Search for the cell housing the specified text and yield its [x, y] center coordinate. 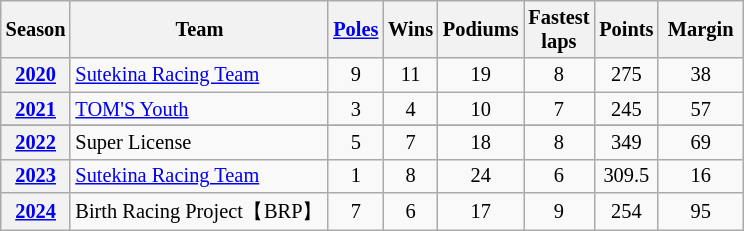
Fastest laps [560, 29]
2024 [36, 212]
Poles [356, 29]
5 [356, 142]
2023 [36, 176]
254 [626, 212]
Wins [410, 29]
3 [356, 109]
4 [410, 109]
349 [626, 142]
95 [700, 212]
Birth Racing Project【BRP】 [199, 212]
TOM'S Youth [199, 109]
245 [626, 109]
24 [481, 176]
69 [700, 142]
16 [700, 176]
17 [481, 212]
2020 [36, 75]
Team [199, 29]
275 [626, 75]
Season [36, 29]
309.5 [626, 176]
10 [481, 109]
11 [410, 75]
57 [700, 109]
2021 [36, 109]
19 [481, 75]
Margin [700, 29]
Points [626, 29]
Super License [199, 142]
38 [700, 75]
2022 [36, 142]
18 [481, 142]
Podiums [481, 29]
1 [356, 176]
